Return (X, Y) of the center of cell containing provided text 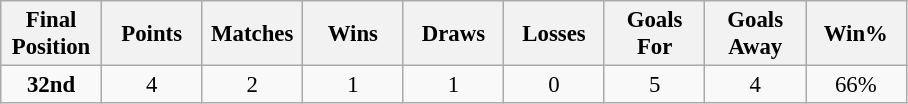
Wins (354, 34)
5 (654, 85)
66% (856, 85)
32nd (52, 85)
2 (252, 85)
Losses (554, 34)
0 (554, 85)
Draws (454, 34)
Points (152, 34)
Goals Away (756, 34)
Win% (856, 34)
Matches (252, 34)
Final Position (52, 34)
Goals For (654, 34)
